Scan for the cell matching the given text and deliver its (x, y) coordinate at center. 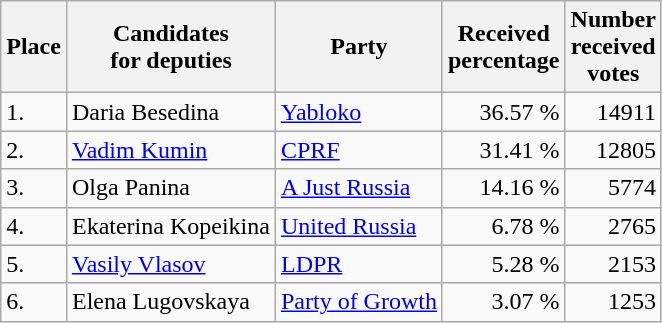
5. (34, 264)
12805 (613, 150)
14911 (613, 112)
2. (34, 150)
14.16 % (504, 188)
6.78 % (504, 226)
A Just Russia (358, 188)
CPRF (358, 150)
Received percentage (504, 47)
Party (358, 47)
Vasily Vlasov (170, 264)
Elena Lugovskaya (170, 302)
36.57 % (504, 112)
2153 (613, 264)
31.41 % (504, 150)
3.07 % (504, 302)
Vadim Kumin (170, 150)
Candidates for deputies (170, 47)
2765 (613, 226)
Party of Growth (358, 302)
1. (34, 112)
Daria Besedina (170, 112)
Place (34, 47)
Yabloko (358, 112)
Number received votes (613, 47)
5774 (613, 188)
6. (34, 302)
3. (34, 188)
Ekaterina Kopeikina (170, 226)
1253 (613, 302)
Olga Panina (170, 188)
LDPR (358, 264)
5.28 % (504, 264)
4. (34, 226)
United Russia (358, 226)
